Scan for the cell matching the given text and deliver its [x, y] coordinate at center. 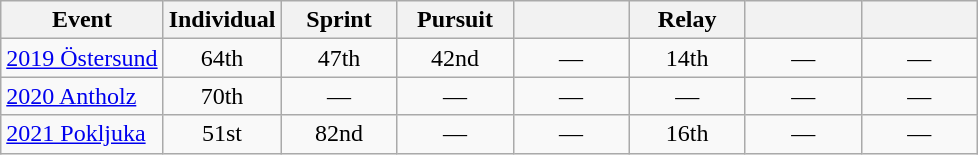
Event [82, 20]
2019 Östersund [82, 58]
Sprint [339, 20]
Individual [222, 20]
82nd [339, 134]
51st [222, 134]
2020 Antholz [82, 96]
14th [687, 58]
47th [339, 58]
64th [222, 58]
Pursuit [455, 20]
42nd [455, 58]
16th [687, 134]
2021 Pokljuka [82, 134]
70th [222, 96]
Relay [687, 20]
